Extract the (X, Y) coordinate from the center of the cell holding the provided text.  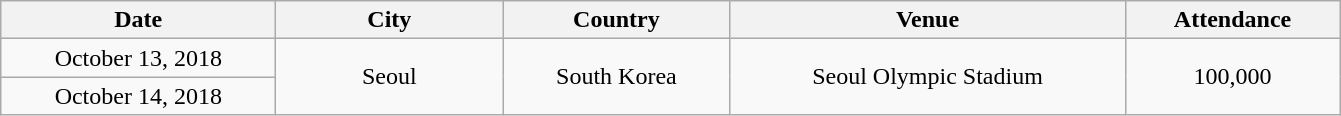
100,000 (1232, 77)
October 13, 2018 (138, 58)
Seoul Olympic Stadium (928, 77)
Date (138, 20)
Seoul (390, 77)
Venue (928, 20)
Country (616, 20)
October 14, 2018 (138, 96)
Attendance (1232, 20)
City (390, 20)
South Korea (616, 77)
